Find where the given text appears and provide that cell's center as (X, Y) coordinate. 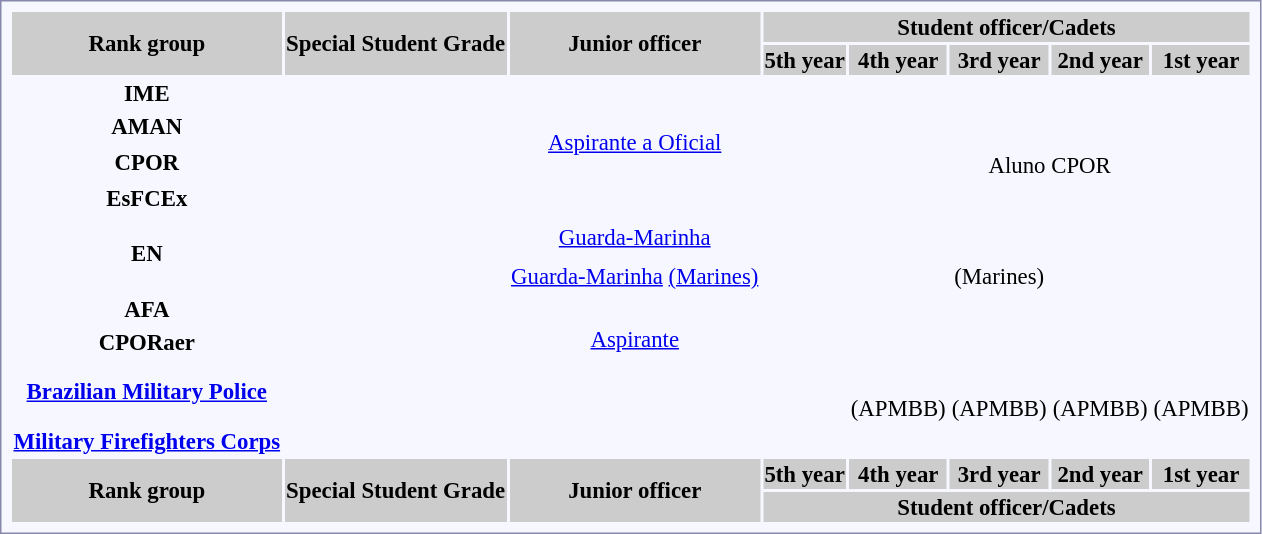
Brazilian Military Police (147, 392)
IME (147, 93)
EsFCEx (147, 198)
Military Firefighters Corps (147, 441)
Aluno CPOR (1050, 165)
CPORaer (147, 342)
AFA (147, 309)
CPOR (147, 162)
(Marines) (999, 276)
Aspirante a Oficial (635, 129)
Guarda-Marinha (Marines) (635, 276)
EN (147, 254)
Aspirante (635, 326)
Guarda-Marinha (635, 237)
AMAN (147, 126)
